Locate the cell with the specified text and output its (X, Y) center coordinate. 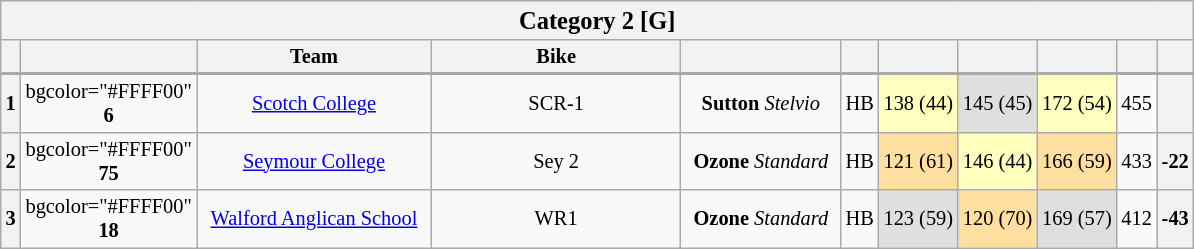
433 (1137, 161)
Team (314, 57)
Sutton Stelvio (761, 103)
166 (59) (1076, 161)
123 (59) (918, 219)
Sey 2 (556, 161)
Bike (556, 57)
Seymour College (314, 161)
Scotch College (314, 103)
Walford Anglican School (314, 219)
121 (61) (918, 161)
145 (45) (998, 103)
455 (1137, 103)
169 (57) (1076, 219)
146 (44) (998, 161)
1 (11, 103)
412 (1137, 219)
SCR-1 (556, 103)
3 (11, 219)
120 (70) (998, 219)
2 (11, 161)
172 (54) (1076, 103)
-22 (1176, 161)
Category 2 [G] (598, 20)
138 (44) (918, 103)
bgcolor="#FFFF00" 6 (109, 103)
WR1 (556, 219)
bgcolor="#FFFF00" 75 (109, 161)
bgcolor="#FFFF00" 18 (109, 219)
-43 (1176, 219)
